Pinpoint the cell where the given text exists, returning its (X, Y) midpoint coordinate. 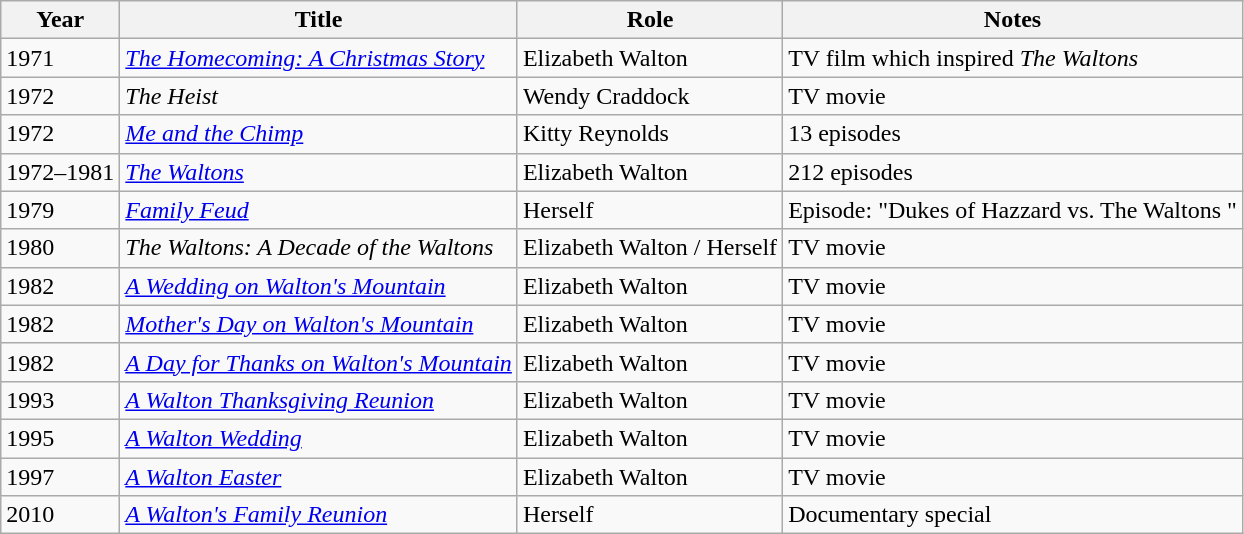
1997 (60, 477)
Year (60, 20)
A Wedding on Walton's Mountain (319, 286)
A Day for Thanks on Walton's Mountain (319, 362)
The Homecoming: A Christmas Story (319, 58)
Kitty Reynolds (650, 134)
The Waltons (319, 172)
A Walton Wedding (319, 438)
212 episodes (1013, 172)
Mother's Day on Walton's Mountain (319, 324)
The Heist (319, 96)
Family Feud (319, 210)
1993 (60, 400)
Episode: "Dukes of Hazzard vs. The Waltons " (1013, 210)
Notes (1013, 20)
Title (319, 20)
1995 (60, 438)
1979 (60, 210)
Elizabeth Walton / Herself (650, 248)
13 episodes (1013, 134)
The Waltons: A Decade of the Waltons (319, 248)
Role (650, 20)
TV film which inspired The Waltons (1013, 58)
1971 (60, 58)
1980 (60, 248)
1972–1981 (60, 172)
2010 (60, 515)
A Walton Thanksgiving Reunion (319, 400)
Me and the Chimp (319, 134)
A Walton's Family Reunion (319, 515)
Wendy Craddock (650, 96)
A Walton Easter (319, 477)
Documentary special (1013, 515)
